Output the (x, y) coordinate of the center of the cell containing the given text.  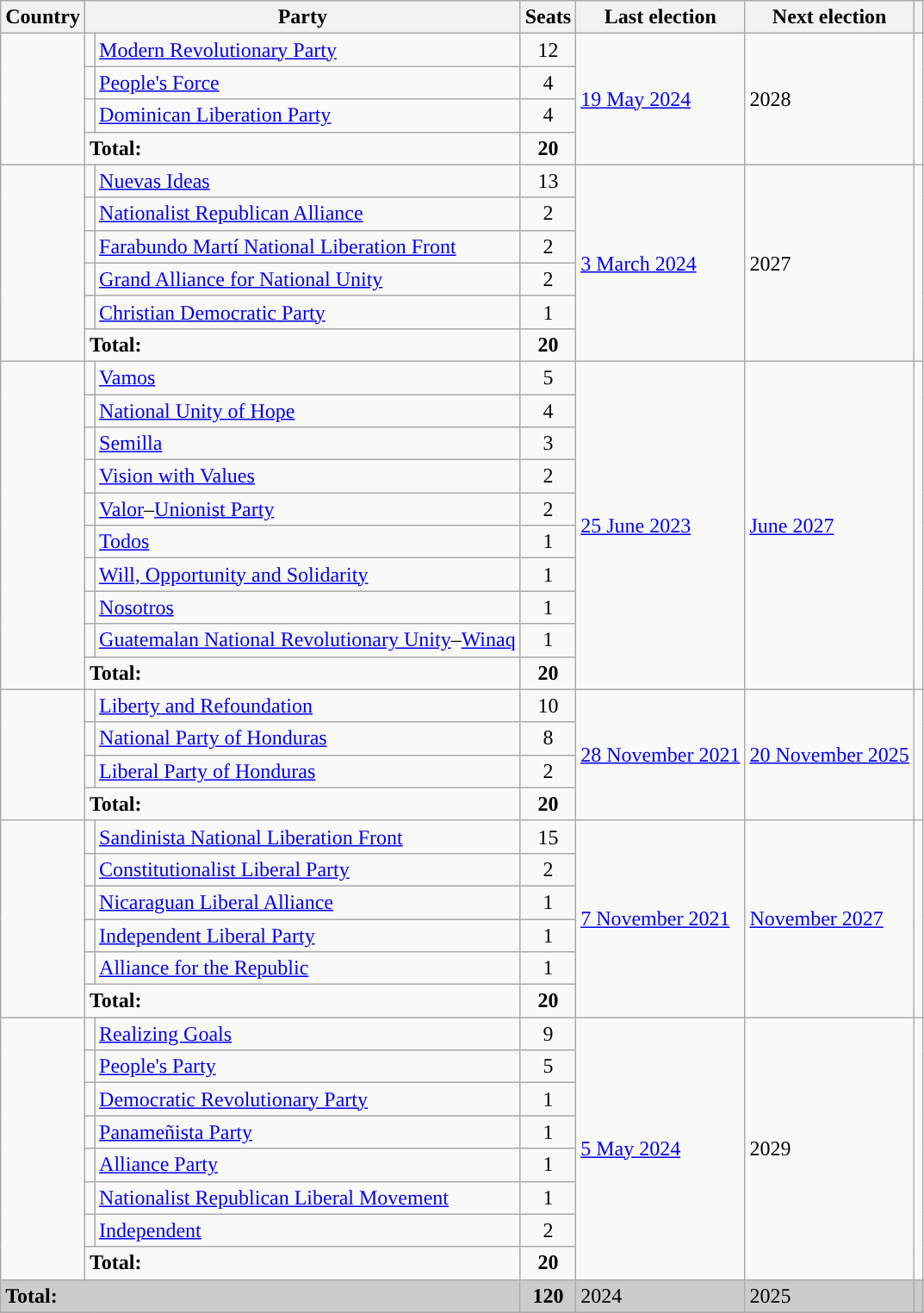
Nicaraguan Liberal Alliance (308, 902)
Valor–Unionist Party (308, 509)
Nosotros (308, 607)
Panameñista Party (308, 1132)
Christian Democratic Party (308, 312)
9 (548, 1034)
2027 (829, 263)
Seats (548, 17)
13 (548, 181)
Modern Revolutionary Party (308, 50)
Next election (829, 17)
20 November 2025 (829, 755)
Sandinista National Liberation Front (308, 837)
3 March 2024 (660, 263)
19 May 2024 (660, 99)
Todos (308, 542)
Vision with Values (308, 476)
Constitutionalist Liberal Party (308, 869)
2029 (829, 1148)
12 (548, 50)
People's Party (308, 1067)
Nuevas Ideas (308, 181)
Grand Alliance for National Unity (308, 279)
Democratic Revolutionary Party (308, 1099)
Vamos (308, 377)
Guatemalan National Revolutionary Unity–Winaq (308, 640)
National Unity of Hope (308, 411)
Nationalist Republican Liberal Movement (308, 1198)
Realizing Goals (308, 1034)
November 2027 (829, 918)
Nationalist Republican Alliance (308, 214)
Dominican Liberation Party (308, 115)
Last election (660, 17)
National Party of Honduras (308, 738)
15 (548, 837)
Semilla (308, 444)
Alliance for the Republic (308, 968)
28 November 2021 (660, 755)
Independent Liberal Party (308, 935)
People's Force (308, 83)
Liberty and Refoundation (308, 706)
2024 (660, 1296)
25 June 2023 (660, 526)
Party (302, 17)
Will, Opportunity and Solidarity (308, 575)
Farabundo Martí National Liberation Front (308, 246)
7 November 2021 (660, 918)
Alliance Party (308, 1165)
8 (548, 738)
120 (548, 1296)
3 (548, 444)
Independent (308, 1230)
10 (548, 706)
2028 (829, 99)
June 2027 (829, 526)
2025 (829, 1296)
5 May 2024 (660, 1148)
Country (43, 17)
Liberal Party of Honduras (308, 771)
